Find where the given text appears and provide that cell's center as (x, y) coordinate. 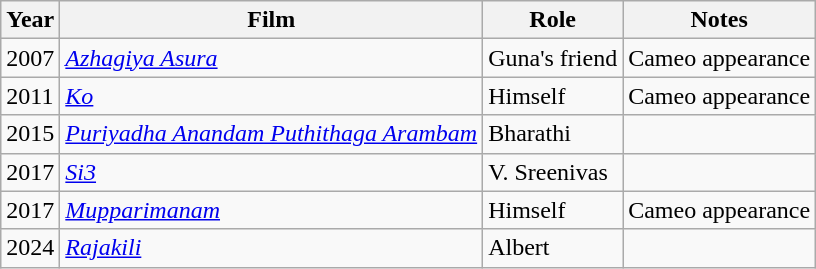
Albert (553, 248)
Notes (720, 20)
Ko (272, 96)
Azhagiya Asura (272, 58)
2015 (30, 134)
Film (272, 20)
2007 (30, 58)
Bharathi (553, 134)
Role (553, 20)
Rajakili (272, 248)
Year (30, 20)
2024 (30, 248)
Si3 (272, 172)
V. Sreenivas (553, 172)
Guna's friend (553, 58)
Puriyadha Anandam Puthithaga Arambam (272, 134)
2011 (30, 96)
Mupparimanam (272, 210)
